Provide the [x, y] coordinate of the cell's center where the given text is located.  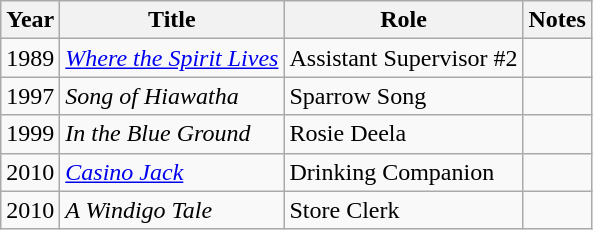
Notes [557, 20]
Casino Jack [172, 172]
Sparrow Song [404, 96]
Rosie Deela [404, 134]
Song of Hiawatha [172, 96]
Role [404, 20]
Where the Spirit Lives [172, 58]
Drinking Companion [404, 172]
Assistant Supervisor #2 [404, 58]
Title [172, 20]
Store Clerk [404, 210]
1997 [30, 96]
Year [30, 20]
In the Blue Ground [172, 134]
1999 [30, 134]
1989 [30, 58]
A Windigo Tale [172, 210]
